Provide the [x, y] coordinate of the cell's center where the given text is located.  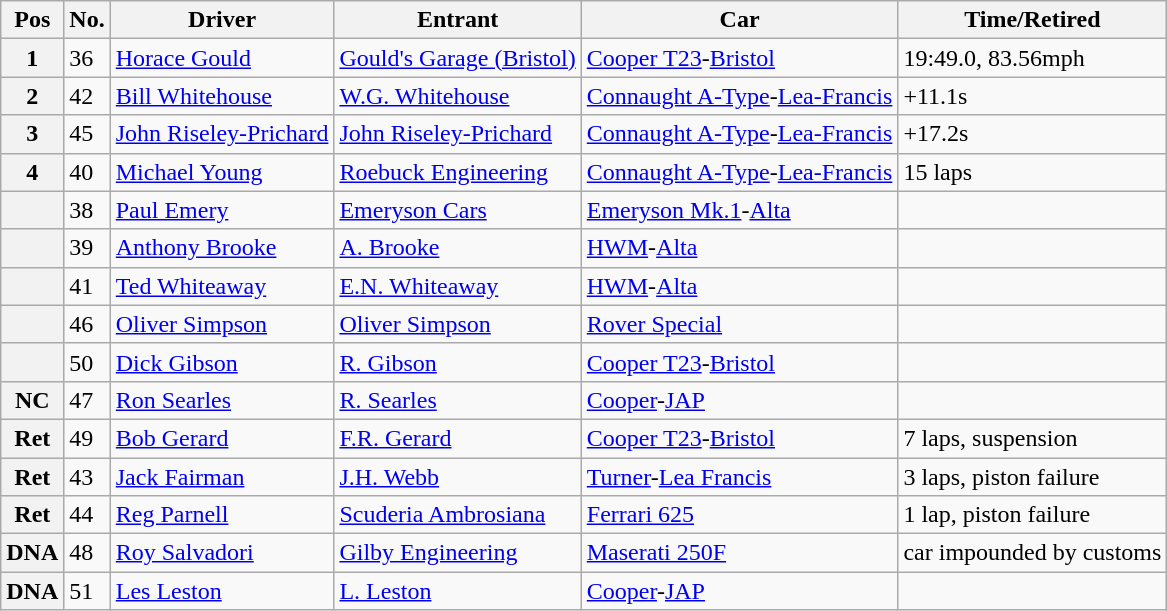
car impounded by customs [1032, 553]
Time/Retired [1032, 20]
Ferrari 625 [740, 515]
40 [87, 172]
41 [87, 286]
Bob Gerard [222, 438]
44 [87, 515]
Entrant [458, 20]
Dick Gibson [222, 362]
15 laps [1032, 172]
46 [87, 324]
1 lap, piston failure [1032, 515]
Scuderia Ambrosiana [458, 515]
Car [740, 20]
42 [87, 96]
Driver [222, 20]
Emeryson Mk.1-Alta [740, 210]
Anthony Brooke [222, 248]
48 [87, 553]
1 [32, 58]
Pos [32, 20]
49 [87, 438]
2 [32, 96]
3 [32, 134]
36 [87, 58]
Reg Parnell [222, 515]
L. Leston [458, 591]
W.G. Whitehouse [458, 96]
E.N. Whiteaway [458, 286]
+17.2s [1032, 134]
Ron Searles [222, 400]
43 [87, 477]
Roebuck Engineering [458, 172]
Roy Salvadori [222, 553]
Ted Whiteaway [222, 286]
NC [32, 400]
51 [87, 591]
Rover Special [740, 324]
A. Brooke [458, 248]
Michael Young [222, 172]
F.R. Gerard [458, 438]
R. Gibson [458, 362]
J.H. Webb [458, 477]
50 [87, 362]
Horace Gould [222, 58]
Turner-Lea Francis [740, 477]
Gould's Garage (Bristol) [458, 58]
4 [32, 172]
Jack Fairman [222, 477]
Maserati 250F [740, 553]
3 laps, piston failure [1032, 477]
Bill Whitehouse [222, 96]
Gilby Engineering [458, 553]
No. [87, 20]
Les Leston [222, 591]
+11.1s [1032, 96]
7 laps, suspension [1032, 438]
19:49.0, 83.56mph [1032, 58]
39 [87, 248]
47 [87, 400]
R. Searles [458, 400]
Paul Emery [222, 210]
38 [87, 210]
45 [87, 134]
Emeryson Cars [458, 210]
